Return the (x, y) coordinate for the center point of the cell that contains the specified text.  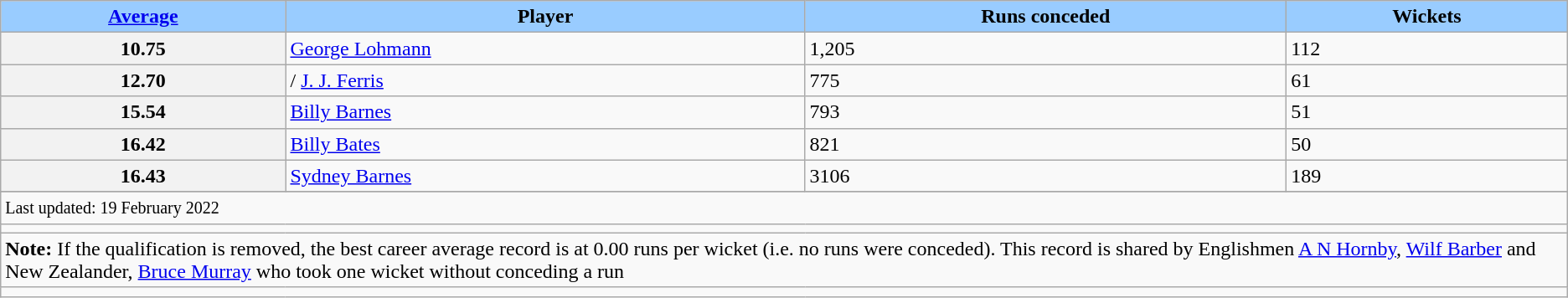
15.54 (143, 112)
112 (1427, 49)
10.75 (143, 49)
51 (1427, 112)
Wickets (1427, 17)
50 (1427, 144)
16.42 (143, 144)
189 (1427, 176)
16.43 (143, 176)
775 (1045, 80)
Runs conceded (1045, 17)
Sydney Barnes (545, 176)
3106 (1045, 176)
793 (1045, 112)
12.70 (143, 80)
/ J. J. Ferris (545, 80)
George Lohmann (545, 49)
1,205 (1045, 49)
Last updated: 19 February 2022 (784, 208)
Billy Barnes (545, 112)
821 (1045, 144)
61 (1427, 80)
Average (143, 17)
Player (545, 17)
Billy Bates (545, 144)
